Detect which cell encompasses the target text, then output its [X, Y] center coordinate. 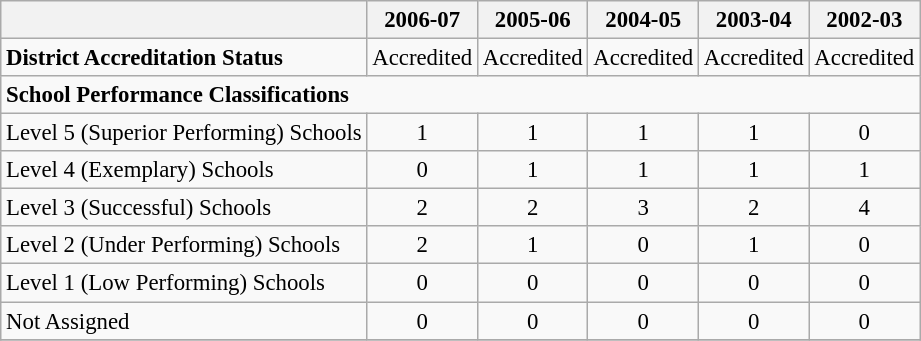
2003-04 [754, 20]
2004-05 [644, 20]
Not Assigned [184, 321]
4 [864, 208]
2002-03 [864, 20]
School Performance Classifications [460, 95]
Level 5 (Superior Performing) Schools [184, 133]
2005-06 [532, 20]
Level 4 (Exemplary) Schools [184, 170]
3 [644, 208]
Level 2 (Under Performing) Schools [184, 245]
2006-07 [422, 20]
District Accreditation Status [184, 58]
Level 1 (Low Performing) Schools [184, 283]
Level 3 (Successful) Schools [184, 208]
